Determine the (X, Y) coordinate at the center of the cell enclosing the given text.  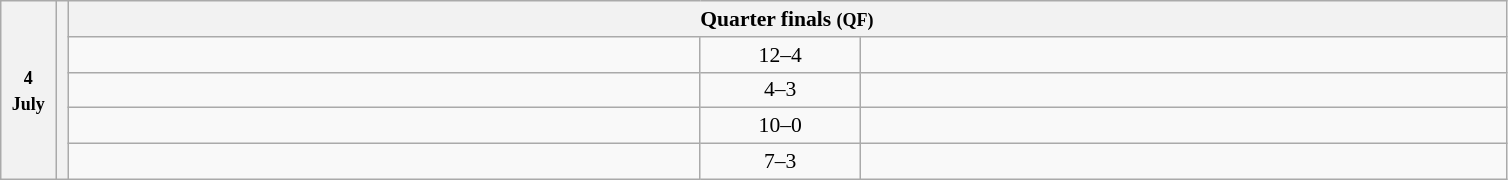
Quarter finals (QF) (788, 19)
4–3 (780, 90)
10–0 (780, 126)
7–3 (780, 162)
12–4 (780, 55)
4July (28, 90)
